Return (x, y) of the center of cell containing provided text 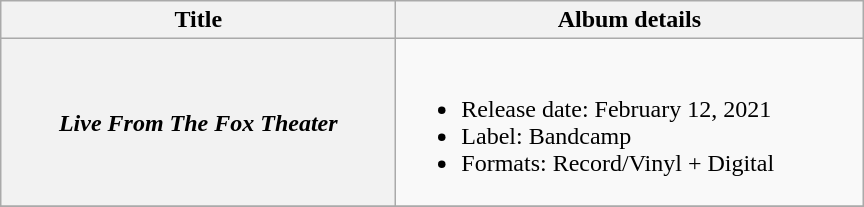
Release date: February 12, 2021Label: BandcampFormats: Record/Vinyl + Digital (630, 122)
Live From The Fox Theater (198, 122)
Title (198, 20)
Album details (630, 20)
